Return the (x, y) coordinate for the center point of the cell that contains the specified text.  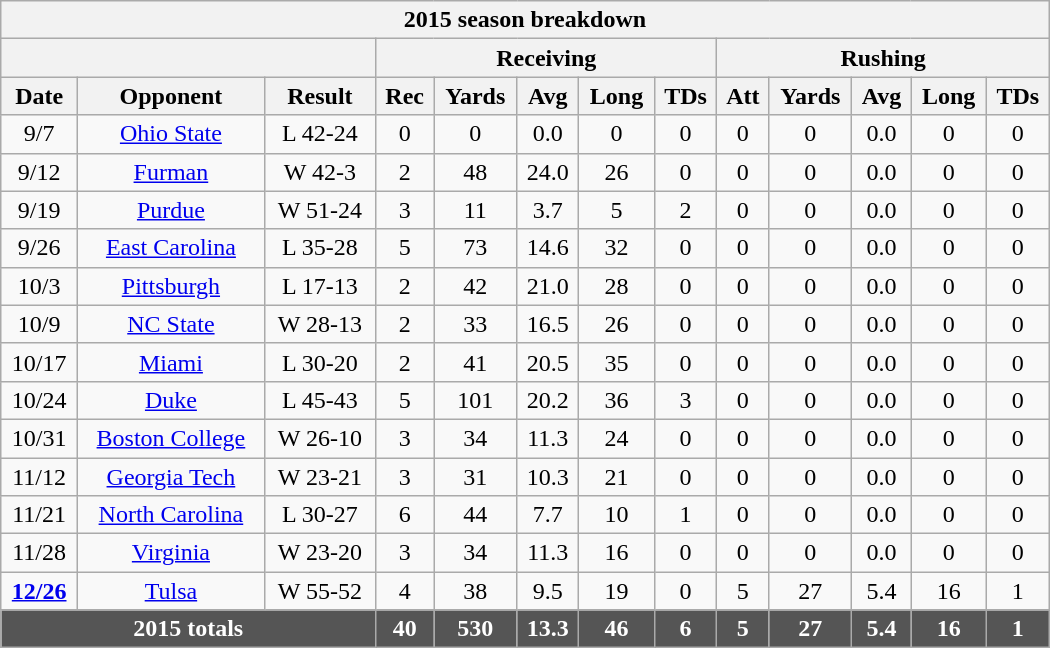
2015 season breakdown (525, 20)
48 (476, 172)
16.5 (548, 324)
9.5 (548, 591)
L 17-13 (320, 286)
10/17 (40, 362)
24.0 (548, 172)
Virginia (172, 553)
Receiving (546, 58)
Att (743, 96)
Pittsburgh (172, 286)
4 (405, 591)
9/7 (40, 134)
East Carolina (172, 248)
W 51-24 (320, 210)
42 (476, 286)
10.3 (548, 477)
L 42-24 (320, 134)
W 28-13 (320, 324)
L 45-43 (320, 400)
40 (405, 629)
28 (616, 286)
Opponent (172, 96)
Furman (172, 172)
10/31 (40, 438)
Georgia Tech (172, 477)
Date (40, 96)
11/21 (40, 515)
W 42-3 (320, 172)
W 23-21 (320, 477)
35 (616, 362)
Ohio State (172, 134)
11/28 (40, 553)
10 (616, 515)
44 (476, 515)
21.0 (548, 286)
Tulsa (172, 591)
20.2 (548, 400)
24 (616, 438)
W 55-52 (320, 591)
10/9 (40, 324)
13.3 (548, 629)
L 35-28 (320, 248)
38 (476, 591)
9/12 (40, 172)
11/12 (40, 477)
Rushing (883, 58)
NC State (172, 324)
7.7 (548, 515)
19 (616, 591)
North Carolina (172, 515)
Rec (405, 96)
11 (476, 210)
12/26 (40, 591)
36 (616, 400)
14.6 (548, 248)
21 (616, 477)
3.7 (548, 210)
W 23-20 (320, 553)
9/19 (40, 210)
530 (476, 629)
46 (616, 629)
L 30-27 (320, 515)
33 (476, 324)
31 (476, 477)
10/3 (40, 286)
10/24 (40, 400)
2015 totals (188, 629)
L 30-20 (320, 362)
Duke (172, 400)
W 26-10 (320, 438)
Miami (172, 362)
32 (616, 248)
Purdue (172, 210)
9/26 (40, 248)
101 (476, 400)
41 (476, 362)
20.5 (548, 362)
73 (476, 248)
Result (320, 96)
Boston College (172, 438)
